Detect which cell encompasses the target text, then output its [X, Y] center coordinate. 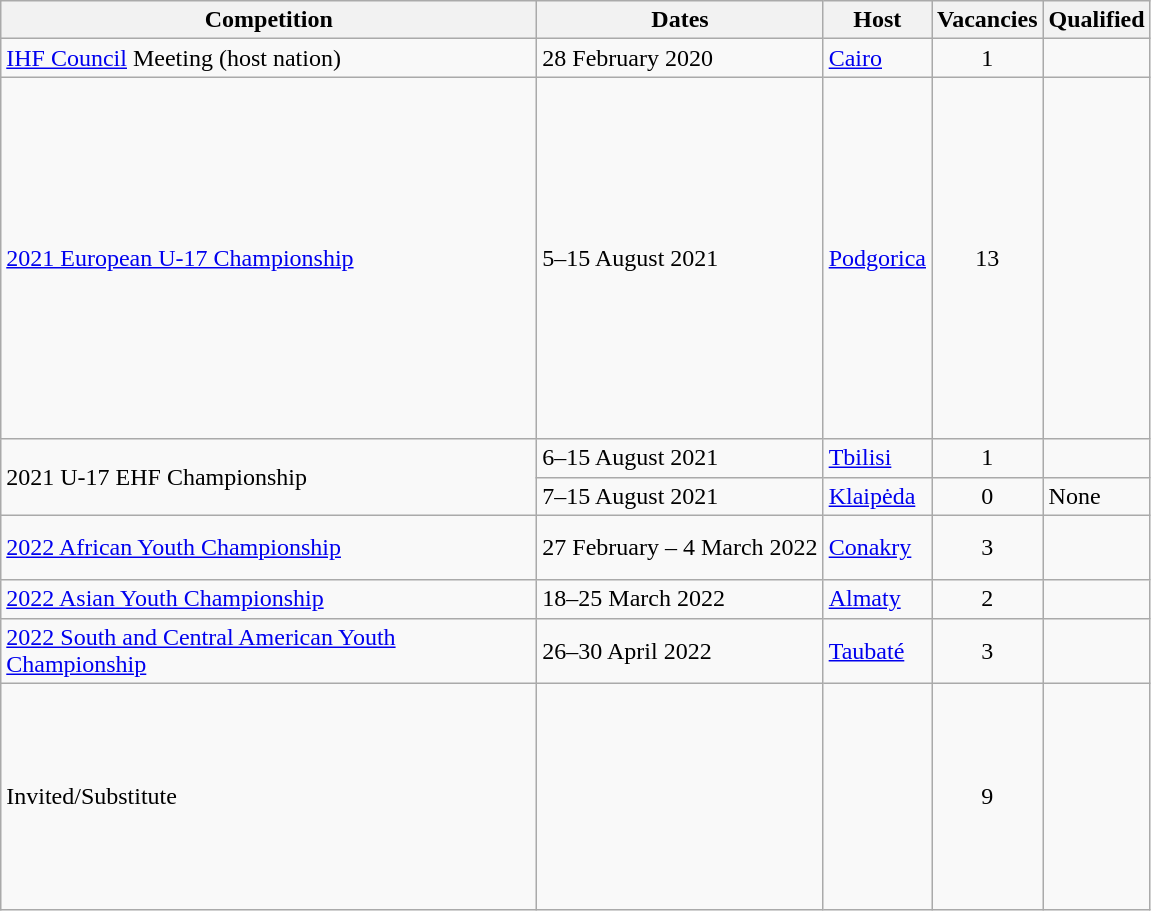
IHF Council Meeting (host nation) [269, 58]
Taubaté [877, 650]
7–15 August 2021 [680, 496]
2022 South and Central American Youth Championship [269, 650]
Vacancies [988, 20]
6–15 August 2021 [680, 458]
5–15 August 2021 [680, 258]
Invited/Substitute [269, 796]
Cairo [877, 58]
13 [988, 258]
26–30 April 2022 [680, 650]
2021 U-17 EHF Championship [269, 477]
Host [877, 20]
2021 European U-17 Championship [269, 258]
Podgorica [877, 258]
2022 African Youth Championship [269, 548]
None [1096, 496]
9 [988, 796]
Conakry [877, 548]
Dates [680, 20]
27 February – 4 March 2022 [680, 548]
Tbilisi [877, 458]
Almaty [877, 599]
28 February 2020 [680, 58]
Competition [269, 20]
Qualified [1096, 20]
18–25 March 2022 [680, 599]
0 [988, 496]
2 [988, 599]
2022 Asian Youth Championship [269, 599]
Klaipėda [877, 496]
